Return (X, Y) of the center of cell containing provided text 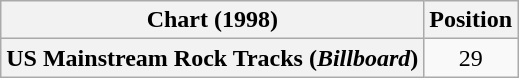
29 (471, 58)
Position (471, 20)
US Mainstream Rock Tracks (Billboard) (212, 58)
Chart (1998) (212, 20)
